Extract the [X, Y] coordinate from the center of the cell holding the provided text.  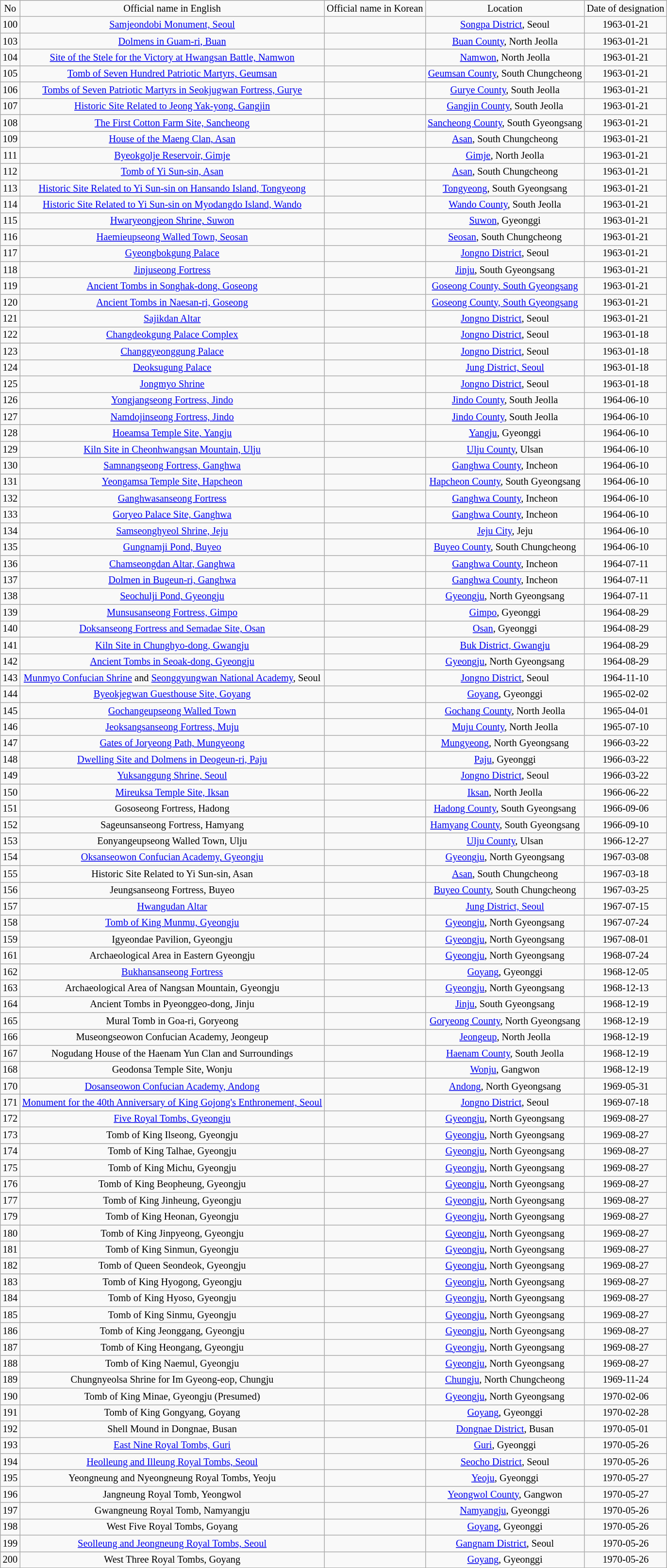
Goryeo Palace Site, Ganghwa [172, 515]
184 [10, 1298]
114 [10, 204]
108 [10, 123]
Gurye County, South Jeolla [505, 90]
Munmyo Confucian Shrine and Seonggyungwan National Academy, Seoul [172, 678]
Date of designation [625, 8]
Jeongeup, North Jeolla [505, 1037]
161 [10, 955]
1970-02-06 [625, 1396]
Tomb of King Heongang, Gyeongju [172, 1347]
Historic Site Related to Yi Sun-sin on Hansando Island, Tongyeong [172, 188]
Yangju, Gyeonggi [505, 433]
1967-03-18 [625, 874]
152 [10, 825]
Tomb of King Gongyang, Goyang [172, 1413]
132 [10, 498]
183 [10, 1282]
156 [10, 890]
Seocho District, Seoul [505, 1462]
155 [10, 874]
Tomb of King Naemul, Gyeongju [172, 1364]
1968-12-13 [625, 988]
143 [10, 678]
Tomb of King Hyoso, Gyeongju [172, 1298]
Nogudang House of the Haenam Yun Clan and Surroundings [172, 1053]
Tongyeong, South Gyeongsang [505, 188]
Hwangudan Altar [172, 906]
199 [10, 1543]
Deoksugung Palace [172, 368]
Suwon, Gyeonggi [505, 221]
167 [10, 1053]
Bukhansanseong Fortress [172, 972]
Namdojinseong Fortress, Jindo [172, 417]
Sancheong County, South Gyeongsang [505, 123]
1966-09-10 [625, 825]
192 [10, 1429]
Ancient Tombs in Naesan-ri, Goseong [172, 302]
Tombs of Seven Patriotic Martyrs in Seokjugwan Fortress, Gurye [172, 90]
Gochangeupseong Walled Town [172, 711]
135 [10, 547]
Mural Tomb in Goa-ri, Goryeong [172, 1021]
Hwaryeongjeon Shrine, Suwon [172, 221]
Location [505, 8]
Yeoju, Gyeonggi [505, 1478]
Jinjuseong Fortress [172, 270]
Namyangju, Gyeonggi [505, 1511]
174 [10, 1151]
176 [10, 1184]
No [10, 8]
188 [10, 1364]
128 [10, 433]
Kiln Site in Cheonhwangsan Mountain, Ulju [172, 449]
Gochang County, North Jeolla [505, 711]
126 [10, 400]
Tomb of King Munmu, Gyeongju [172, 923]
111 [10, 155]
Chamseongdan Altar, Ganghwa [172, 564]
1968-07-24 [625, 955]
109 [10, 139]
Archaeological Area in Eastern Gyeongju [172, 955]
Changdeokgung Palace Complex [172, 335]
Shell Mound in Dongnae, Busan [172, 1429]
Geodonsa Temple Site, Wonju [172, 1070]
107 [10, 106]
200 [10, 1560]
Five Royal Tombs, Gyeongju [172, 1119]
170 [10, 1086]
134 [10, 531]
Gates of Joryeong Path, Mungyeong [172, 743]
Samseonghyeol Shrine, Jeju [172, 531]
Sajikdan Altar [172, 319]
Dongnae District, Busan [505, 1429]
Dosanseowon Confucian Academy, Andong [172, 1086]
177 [10, 1200]
Guri, Gyeonggi [505, 1445]
Jeungsanseong Fortress, Buyeo [172, 890]
Gangnam District, Seoul [505, 1543]
148 [10, 760]
Dolmen in Bugeun-ri, Ganghwa [172, 580]
196 [10, 1494]
1967-07-24 [625, 923]
125 [10, 384]
117 [10, 253]
144 [10, 694]
1967-03-25 [625, 890]
Samnangseong Fortress, Ganghwa [172, 466]
162 [10, 972]
Dwelling Site and Dolmens in Deogeun-ri, Paju [172, 760]
Seosan, South Chungcheong [505, 237]
172 [10, 1119]
Jeoksangsanseong Fortress, Muju [172, 727]
1967-08-01 [625, 939]
103 [10, 41]
Yeongwol County, Gangwon [505, 1494]
Mireuksa Temple Site, Iksan [172, 792]
194 [10, 1462]
151 [10, 809]
Buk District, Gwangju [505, 645]
Igyeondae Pavilion, Gyeongju [172, 939]
Yuksanggung Shrine, Seoul [172, 776]
133 [10, 515]
1965-02-02 [625, 694]
Historic Site Related to Yi Sun-sin, Asan [172, 874]
137 [10, 580]
190 [10, 1396]
Gyeongbokgung Palace [172, 253]
Gwangneung Royal Tomb, Namyangju [172, 1511]
149 [10, 776]
Mungyeong, North Gyeongsang [505, 743]
131 [10, 482]
Dolmens in Guam-ri, Buan [172, 41]
141 [10, 645]
Ancient Tombs in Seoak-dong, Gyeongju [172, 662]
150 [10, 792]
195 [10, 1478]
Tomb of King Heonan, Gyeongju [172, 1217]
Paju, Gyeonggi [505, 760]
Chungnyeolsa Shrine for Im Gyeong-eop, Chungju [172, 1380]
Tomb of King Sinmu, Gyeongju [172, 1315]
Oksanseowon Confucian Academy, Gyeongju [172, 857]
Wonju, Gangwon [505, 1070]
Ancient Tombs in Pyeonggeo-dong, Jinju [172, 1004]
186 [10, 1331]
Tomb of Queen Seondeok, Gyeongju [172, 1266]
Iksan, North Jeolla [505, 792]
Samjeondobi Monument, Seoul [172, 25]
Tomb of King Minae, Gyeongju (Presumed) [172, 1396]
Sageunsanseong Fortress, Hamyang [172, 825]
129 [10, 449]
Historic Site Related to Jeong Yak-yong, Gangjin [172, 106]
1970-05-01 [625, 1429]
123 [10, 351]
Eonyangeupseong Walled Town, Ulju [172, 841]
Tomb of Seven Hundred Patriotic Martyrs, Geumsan [172, 74]
Tomb of King Sinmun, Gyeongju [172, 1249]
Doksanseong Fortress and Semadae Site, Osan [172, 629]
Namwon, North Jeolla [505, 57]
1966-09-06 [625, 809]
100 [10, 25]
116 [10, 237]
Monument for the 40th Anniversary of King Gojong's Enthronement, Seoul [172, 1102]
119 [10, 286]
Official name in English [172, 8]
House of the Maeng Clan, Asan [172, 139]
Gimpo, Gyeonggi [505, 613]
165 [10, 1021]
Tomb of King Michu, Gyeongju [172, 1168]
158 [10, 923]
East Nine Royal Tombs, Guri [172, 1445]
1970-02-28 [625, 1413]
Gososeong Fortress, Hadong [172, 809]
171 [10, 1102]
Yeongneung and Nyeongneung Royal Tombs, Yeoju [172, 1478]
Andong, North Gyeongsang [505, 1086]
166 [10, 1037]
179 [10, 1217]
1969-05-31 [625, 1086]
Heolleung and Illeung Royal Tombs, Seoul [172, 1462]
Historic Site Related to Yi Sun-sin on Myodangdo Island, Wando [172, 204]
Tomb of Yi Sun-sin, Asan [172, 172]
122 [10, 335]
120 [10, 302]
Gimje, North Jeolla [505, 155]
Archaeological Area of Nangsan Mountain, Gyeongju [172, 988]
1965-04-01 [625, 711]
Osan, Gyeonggi [505, 629]
1964-11-10 [625, 678]
Yongjangseong Fortress, Jindo [172, 400]
Ancient Tombs in Songhak-dong, Goseong [172, 286]
1967-03-08 [625, 857]
121 [10, 319]
Byeokjegwan Guesthouse Site, Goyang [172, 694]
147 [10, 743]
Hamyang County, South Gyeongsang [505, 825]
Yeongamsa Temple Site, Hapcheon [172, 482]
153 [10, 841]
Haenam County, South Jeolla [505, 1053]
118 [10, 270]
181 [10, 1249]
Changgyeonggung Palace [172, 351]
189 [10, 1380]
1969-11-24 [625, 1380]
138 [10, 596]
139 [10, 613]
Chungju, North Chungcheong [505, 1380]
Ganghwasanseong Fortress [172, 498]
Hapcheon County, South Gyeongsang [505, 482]
Geumsan County, South Chungcheong [505, 74]
Hadong County, South Gyeongsang [505, 809]
1968-12-05 [625, 972]
Jeju City, Jeju [505, 531]
187 [10, 1347]
Hoeamsa Temple Site, Yangju [172, 433]
Jongmyo Shrine [172, 384]
105 [10, 74]
145 [10, 711]
159 [10, 939]
Gangjin County, South Jeolla [505, 106]
1969-07-18 [625, 1102]
Tomb of King Jeonggang, Gyeongju [172, 1331]
Muju County, North Jeolla [505, 727]
1966-06-22 [625, 792]
Tomb of King Talhae, Gyeongju [172, 1151]
193 [10, 1445]
197 [10, 1511]
124 [10, 368]
198 [10, 1527]
Seolleung and Jeongneung Royal Tombs, Seoul [172, 1543]
182 [10, 1266]
1965-07-10 [625, 727]
185 [10, 1315]
Official name in Korean [375, 8]
130 [10, 466]
West Three Royal Tombs, Goyang [172, 1560]
Tomb of King Ilseong, Gyeongju [172, 1135]
Haemieupseong Walled Town, Seosan [172, 237]
Buan County, North Jeolla [505, 41]
104 [10, 57]
Kiln Site in Chunghyo-dong, Gwangju [172, 645]
Seochulji Pond, Gyeongju [172, 596]
142 [10, 662]
113 [10, 188]
Site of the Stele for the Victory at Hwangsan Battle, Namwon [172, 57]
Museongseowon Confucian Academy, Jeongeup [172, 1037]
Wando County, South Jeolla [505, 204]
1967-07-15 [625, 906]
127 [10, 417]
West Five Royal Tombs, Goyang [172, 1527]
146 [10, 727]
Goryeong County, North Gyeongsang [505, 1021]
Tomb of King Jinpyeong, Gyeongju [172, 1233]
1966-12-27 [625, 841]
Gungnamji Pond, Buyeo [172, 547]
140 [10, 629]
168 [10, 1070]
Tomb of King Jinheung, Gyeongju [172, 1200]
157 [10, 906]
180 [10, 1233]
115 [10, 221]
173 [10, 1135]
164 [10, 1004]
136 [10, 564]
Byeokgolje Reservoir, Gimje [172, 155]
163 [10, 988]
191 [10, 1413]
Munsusanseong Fortress, Gimpo [172, 613]
112 [10, 172]
Tomb of King Beopheung, Gyeongju [172, 1184]
Tomb of King Hyogong, Gyeongju [172, 1282]
175 [10, 1168]
Jangneung Royal Tomb, Yeongwol [172, 1494]
106 [10, 90]
The First Cotton Farm Site, Sancheong [172, 123]
154 [10, 857]
Songpa District, Seoul [505, 25]
